Extract the (X, Y) coordinate from the center of the cell holding the provided text.  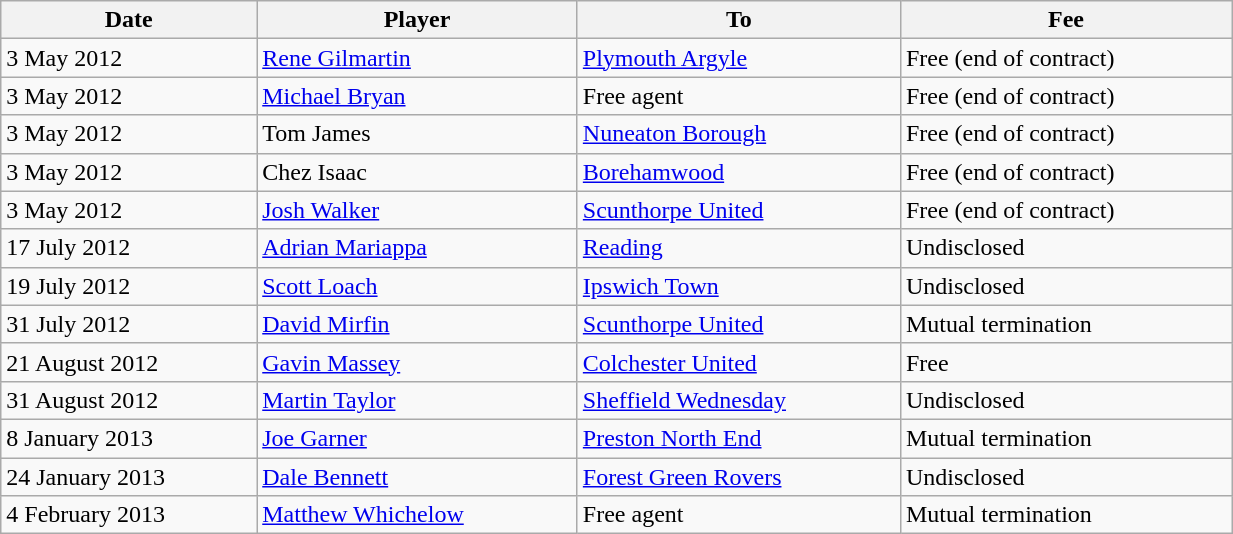
Tom James (418, 134)
Reading (738, 248)
8 January 2013 (129, 438)
Sheffield Wednesday (738, 400)
Adrian Mariappa (418, 248)
Michael Bryan (418, 96)
Fee (1066, 20)
Free (1066, 362)
David Mirfin (418, 324)
Date (129, 20)
31 August 2012 (129, 400)
Player (418, 20)
24 January 2013 (129, 477)
Gavin Massey (418, 362)
19 July 2012 (129, 286)
Joe Garner (418, 438)
4 February 2013 (129, 515)
Chez Isaac (418, 172)
Borehamwood (738, 172)
Ipswich Town (738, 286)
31 July 2012 (129, 324)
21 August 2012 (129, 362)
Scott Loach (418, 286)
Martin Taylor (418, 400)
Rene Gilmartin (418, 58)
Colchester United (738, 362)
Plymouth Argyle (738, 58)
Dale Bennett (418, 477)
17 July 2012 (129, 248)
Preston North End (738, 438)
Nuneaton Borough (738, 134)
Josh Walker (418, 210)
Forest Green Rovers (738, 477)
To (738, 20)
Matthew Whichelow (418, 515)
